Return [X, Y] of the center of cell containing provided text 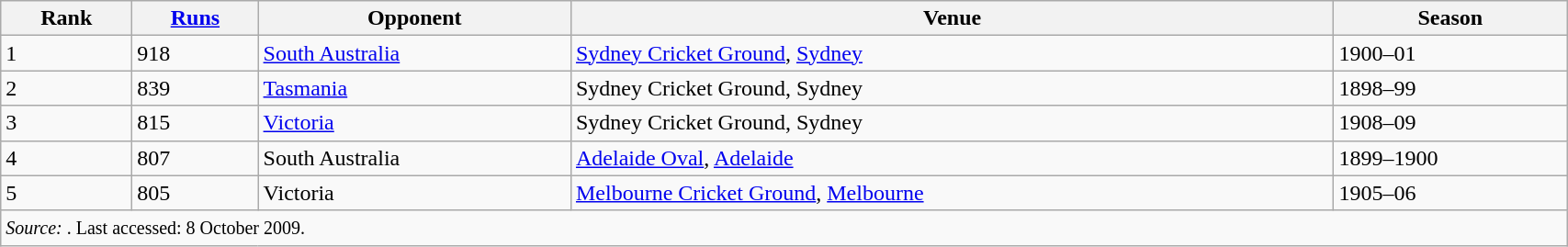
1900–01 [1450, 53]
Opponent [414, 18]
Adelaide Oval, Adelaide [952, 158]
2 [66, 88]
815 [195, 123]
1 [66, 53]
3 [66, 123]
Source: . Last accessed: 8 October 2009. [784, 228]
Tasmania [414, 88]
918 [195, 53]
1899–1900 [1450, 158]
Rank [66, 18]
1905–06 [1450, 193]
Melbourne Cricket Ground, Melbourne [952, 193]
839 [195, 88]
4 [66, 158]
Runs [195, 18]
805 [195, 193]
1908–09 [1450, 123]
807 [195, 158]
1898–99 [1450, 88]
Season [1450, 18]
5 [66, 193]
Venue [952, 18]
